Determine the [x, y] coordinate at the center of the cell enclosing the given text.  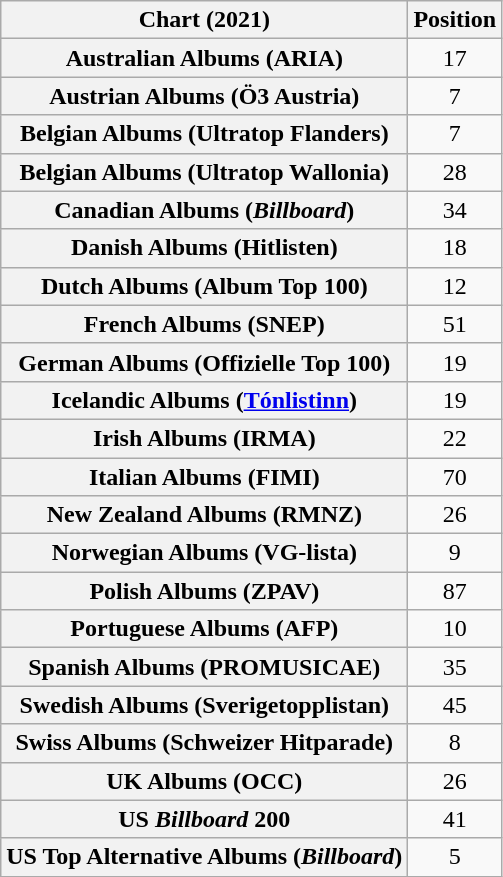
Swiss Albums (Schweizer Hitparade) [204, 743]
51 [455, 324]
28 [455, 172]
34 [455, 210]
Portuguese Albums (AFP) [204, 629]
Position [455, 20]
9 [455, 553]
Irish Albums (IRMA) [204, 438]
Dutch Albums (Album Top 100) [204, 286]
Spanish Albums (PROMUSICAE) [204, 667]
German Albums (Offizielle Top 100) [204, 362]
Icelandic Albums (Tónlistinn) [204, 400]
Swedish Albums (Sverigetopplistan) [204, 705]
17 [455, 58]
Norwegian Albums (VG-lista) [204, 553]
Canadian Albums (Billboard) [204, 210]
US Billboard 200 [204, 819]
French Albums (SNEP) [204, 324]
10 [455, 629]
Australian Albums (ARIA) [204, 58]
22 [455, 438]
Chart (2021) [204, 20]
18 [455, 248]
5 [455, 857]
Danish Albums (Hitlisten) [204, 248]
41 [455, 819]
Italian Albums (FIMI) [204, 477]
70 [455, 477]
12 [455, 286]
35 [455, 667]
US Top Alternative Albums (Billboard) [204, 857]
Belgian Albums (Ultratop Flanders) [204, 134]
New Zealand Albums (RMNZ) [204, 515]
87 [455, 591]
Austrian Albums (Ö3 Austria) [204, 96]
UK Albums (OCC) [204, 781]
Belgian Albums (Ultratop Wallonia) [204, 172]
Polish Albums (ZPAV) [204, 591]
45 [455, 705]
8 [455, 743]
